Capture the cell that displays the provided text and extract its [X, Y] central coordinate. 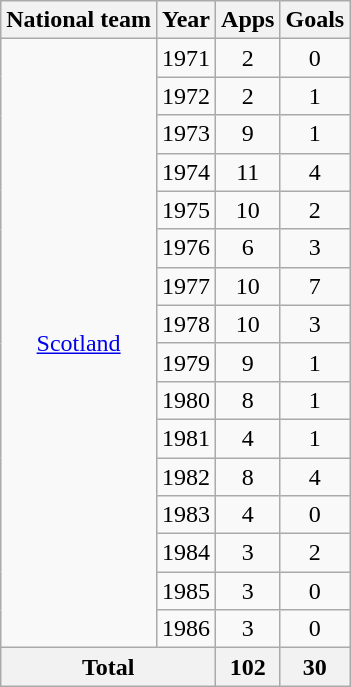
1971 [186, 58]
1981 [186, 438]
1978 [186, 324]
1986 [186, 629]
102 [248, 667]
Scotland [79, 344]
1980 [186, 400]
30 [315, 667]
1976 [186, 248]
Apps [248, 20]
Year [186, 20]
1974 [186, 172]
6 [248, 248]
Goals [315, 20]
1973 [186, 134]
7 [315, 286]
National team [79, 20]
1977 [186, 286]
1982 [186, 477]
Total [108, 667]
11 [248, 172]
1984 [186, 553]
1972 [186, 96]
1985 [186, 591]
1979 [186, 362]
1975 [186, 210]
1983 [186, 515]
